Capture the cell that displays the provided text and extract its [x, y] central coordinate. 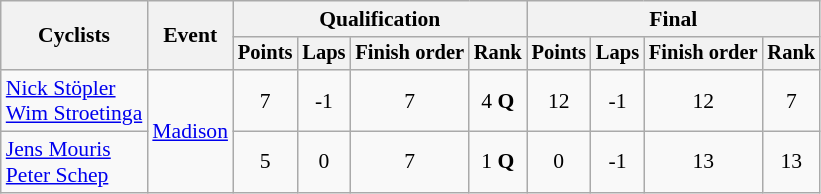
4 Q [498, 100]
Qualification [380, 19]
Final [674, 19]
Event [190, 36]
Madison [190, 131]
Cyclists [74, 36]
1 Q [498, 162]
Jens MourisPeter Schep [74, 162]
Nick StöplerWim Stroetinga [74, 100]
5 [265, 162]
